Scan for the cell matching the given text and deliver its [X, Y] coordinate at center. 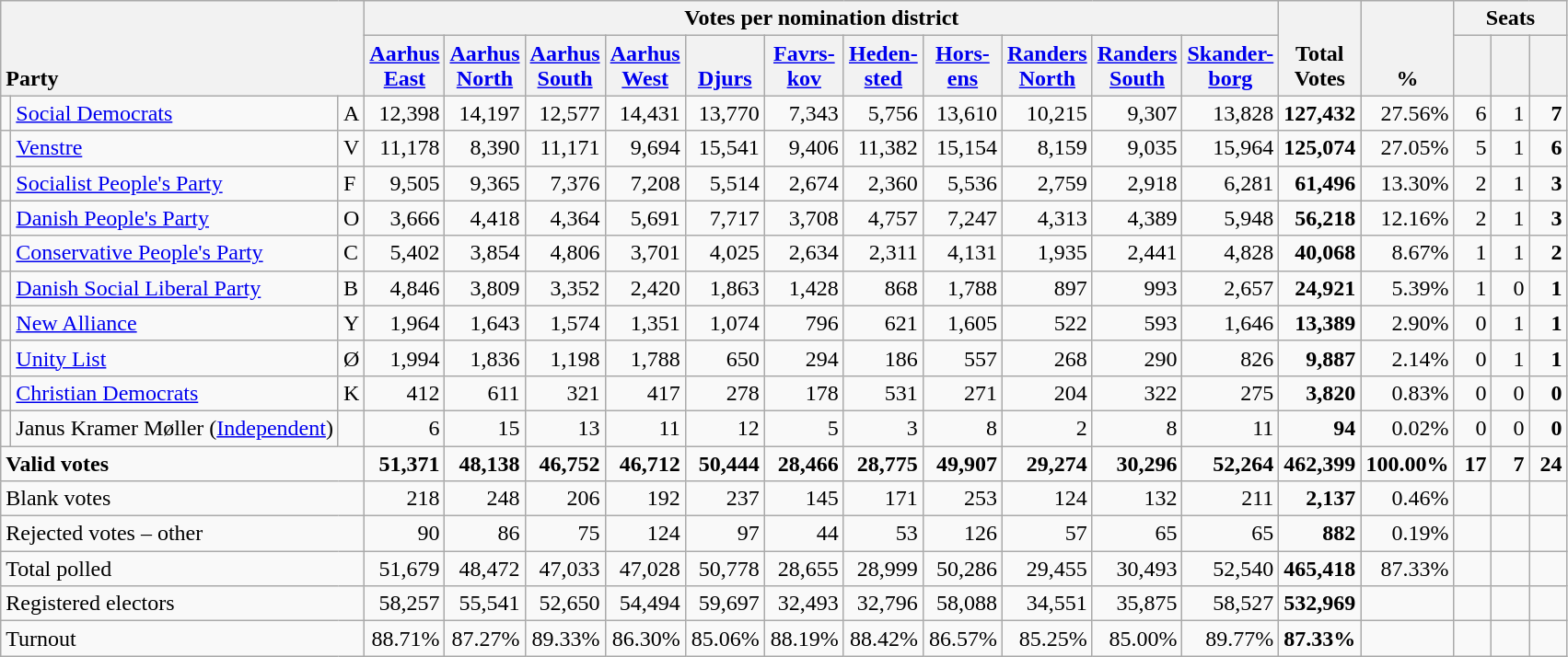
Total Votes [1320, 48]
1,198 [565, 358]
2,311 [883, 253]
15,541 [725, 148]
24,921 [1320, 288]
5,756 [883, 113]
28,466 [804, 463]
6,281 [1230, 183]
127,432 [1320, 113]
321 [565, 393]
Randers North [1047, 66]
3,809 [484, 288]
2,918 [1137, 183]
7,343 [804, 113]
532,969 [1320, 604]
1,646 [1230, 323]
2,441 [1137, 253]
58,527 [1230, 604]
1,994 [405, 358]
F [351, 183]
1,964 [405, 323]
1,351 [645, 323]
2,634 [804, 253]
1,836 [484, 358]
192 [645, 499]
90 [405, 534]
125,074 [1320, 148]
4,828 [1230, 253]
Danish Social Liberal Party [175, 288]
32,796 [883, 604]
58,257 [405, 604]
29,455 [1047, 569]
28,775 [883, 463]
11,171 [565, 148]
8,390 [484, 148]
A [351, 113]
89.77% [1230, 639]
126 [962, 534]
9,035 [1137, 148]
28,655 [804, 569]
5,948 [1230, 218]
17 [1473, 463]
50,444 [725, 463]
57 [1047, 534]
7,208 [645, 183]
4,313 [1047, 218]
1,074 [725, 323]
Aarhus North [484, 66]
Registered electors [182, 604]
253 [962, 499]
Rejected votes – other [182, 534]
12,577 [565, 113]
3,352 [565, 288]
5,514 [725, 183]
14,431 [645, 113]
Aarhus South [565, 66]
87.27% [484, 639]
0.02% [1407, 428]
48,472 [484, 569]
15,154 [962, 148]
53 [883, 534]
826 [1230, 358]
882 [1320, 534]
30,296 [1137, 463]
C [351, 253]
2,674 [804, 183]
1,574 [565, 323]
290 [1137, 358]
621 [883, 323]
Skander- borg [1230, 66]
Ø [351, 358]
35,875 [1137, 604]
52,650 [565, 604]
462,399 [1320, 463]
13,828 [1230, 113]
Y [351, 323]
1,863 [725, 288]
10,215 [1047, 113]
B [351, 288]
5,691 [645, 218]
3,701 [645, 253]
8,159 [1047, 148]
Aarhus East [405, 66]
Randers South [1137, 66]
2,759 [1047, 183]
Valid votes [182, 463]
86.57% [962, 639]
4,364 [565, 218]
204 [1047, 393]
Heden- sted [883, 66]
275 [1230, 393]
O [351, 218]
85.06% [725, 639]
30,493 [1137, 569]
171 [883, 499]
278 [725, 393]
2.90% [1407, 323]
2.14% [1407, 358]
0.46% [1407, 499]
268 [1047, 358]
5,402 [405, 253]
897 [1047, 288]
993 [1137, 288]
7,717 [725, 218]
Christian Democrats [175, 393]
94 [1320, 428]
46,752 [565, 463]
1,605 [962, 323]
8.67% [1407, 253]
1,643 [484, 323]
5,536 [962, 183]
13,770 [725, 113]
650 [725, 358]
New Alliance [175, 323]
2,360 [883, 183]
29,274 [1047, 463]
593 [1137, 323]
13,610 [962, 113]
Blank votes [182, 499]
211 [1230, 499]
417 [645, 393]
49,907 [962, 463]
V [351, 148]
15,964 [1230, 148]
868 [883, 288]
75 [565, 534]
28,999 [883, 569]
13.30% [1407, 183]
3,854 [484, 253]
88.71% [405, 639]
85.25% [1047, 639]
15 [484, 428]
1,935 [1047, 253]
51,371 [405, 463]
2,137 [1320, 499]
522 [1047, 323]
K [351, 393]
1,428 [804, 288]
3,708 [804, 218]
145 [804, 499]
4,389 [1137, 218]
4,757 [883, 218]
47,033 [565, 569]
11,382 [883, 148]
611 [484, 393]
9,307 [1137, 113]
46,712 [645, 463]
89.33% [565, 639]
Danish People's Party [175, 218]
Total polled [182, 569]
0.19% [1407, 534]
100.00% [1407, 463]
11,178 [405, 148]
47,028 [645, 569]
13 [565, 428]
86 [484, 534]
14,197 [484, 113]
237 [725, 499]
27.56% [1407, 113]
7,376 [565, 183]
178 [804, 393]
4,025 [725, 253]
218 [405, 499]
557 [962, 358]
Unity List [175, 358]
3,666 [405, 218]
97 [725, 534]
34,551 [1047, 604]
796 [804, 323]
9,505 [405, 183]
5.39% [1407, 288]
Socialist People's Party [175, 183]
4,131 [962, 253]
271 [962, 393]
12 [725, 428]
52,540 [1230, 569]
Aarhus West [645, 66]
465,418 [1320, 569]
88.19% [804, 639]
48,138 [484, 463]
Favrs- kov [804, 66]
0.83% [1407, 393]
85.00% [1137, 639]
4,418 [484, 218]
% [1407, 48]
322 [1137, 393]
531 [883, 393]
Party [182, 48]
13,389 [1320, 323]
206 [565, 499]
24 [1549, 463]
58,088 [962, 604]
86.30% [645, 639]
Votes per nomination district [821, 18]
52,264 [1230, 463]
294 [804, 358]
50,286 [962, 569]
2,420 [645, 288]
Seats [1510, 18]
27.05% [1407, 148]
9,694 [645, 148]
50,778 [725, 569]
2,657 [1230, 288]
9,887 [1320, 358]
248 [484, 499]
9,365 [484, 183]
Venstre [175, 148]
3,820 [1320, 393]
12.16% [1407, 218]
Social Democrats [175, 113]
88.42% [883, 639]
12,398 [405, 113]
7,247 [962, 218]
61,496 [1320, 183]
54,494 [645, 604]
9,406 [804, 148]
186 [883, 358]
Janus Kramer Møller (Independent) [175, 428]
412 [405, 393]
4,846 [405, 288]
51,679 [405, 569]
Turnout [182, 639]
Conservative People's Party [175, 253]
59,697 [725, 604]
40,068 [1320, 253]
55,541 [484, 604]
44 [804, 534]
4,806 [565, 253]
56,218 [1320, 218]
Hors- ens [962, 66]
32,493 [804, 604]
132 [1137, 499]
Djurs [725, 66]
